Detect which cell encompasses the target text, then output its (x, y) center coordinate. 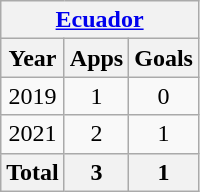
3 (96, 172)
Total (33, 172)
0 (164, 96)
Ecuador (100, 20)
2021 (33, 134)
Goals (164, 58)
Apps (96, 58)
2 (96, 134)
Year (33, 58)
2019 (33, 96)
